Pinpoint the cell where the given text exists, returning its [x, y] midpoint coordinate. 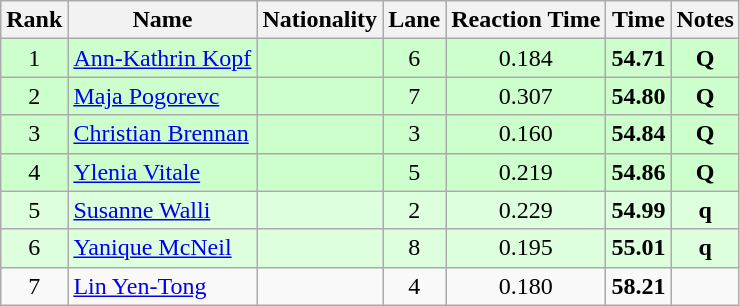
54.84 [638, 134]
0.219 [526, 172]
Christian Brennan [162, 134]
0.180 [526, 286]
54.80 [638, 96]
Ylenia Vitale [162, 172]
Maja Pogorevc [162, 96]
Time [638, 20]
Lin Yen-Tong [162, 286]
54.99 [638, 210]
0.229 [526, 210]
Ann-Kathrin Kopf [162, 58]
54.86 [638, 172]
Susanne Walli [162, 210]
55.01 [638, 248]
Lane [414, 20]
1 [34, 58]
58.21 [638, 286]
Nationality [320, 20]
54.71 [638, 58]
Name [162, 20]
0.160 [526, 134]
0.307 [526, 96]
Notes [705, 20]
Reaction Time [526, 20]
0.195 [526, 248]
0.184 [526, 58]
8 [414, 248]
Yanique McNeil [162, 248]
Rank [34, 20]
